Search for the cell housing the specified text and yield its [X, Y] center coordinate. 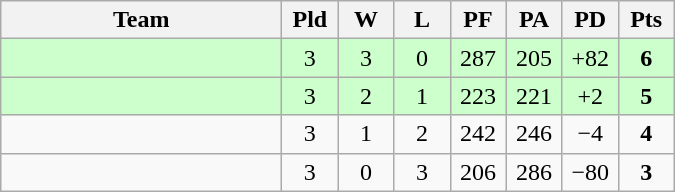
223 [478, 96]
Pld [310, 20]
+2 [590, 96]
PF [478, 20]
286 [534, 172]
221 [534, 96]
L [422, 20]
Pts [646, 20]
−4 [590, 134]
5 [646, 96]
246 [534, 134]
W [366, 20]
205 [534, 58]
206 [478, 172]
+82 [590, 58]
PD [590, 20]
PA [534, 20]
6 [646, 58]
−80 [590, 172]
Team [142, 20]
287 [478, 58]
4 [646, 134]
242 [478, 134]
